Determine the (X, Y) coordinate at the center of the cell enclosing the given text.  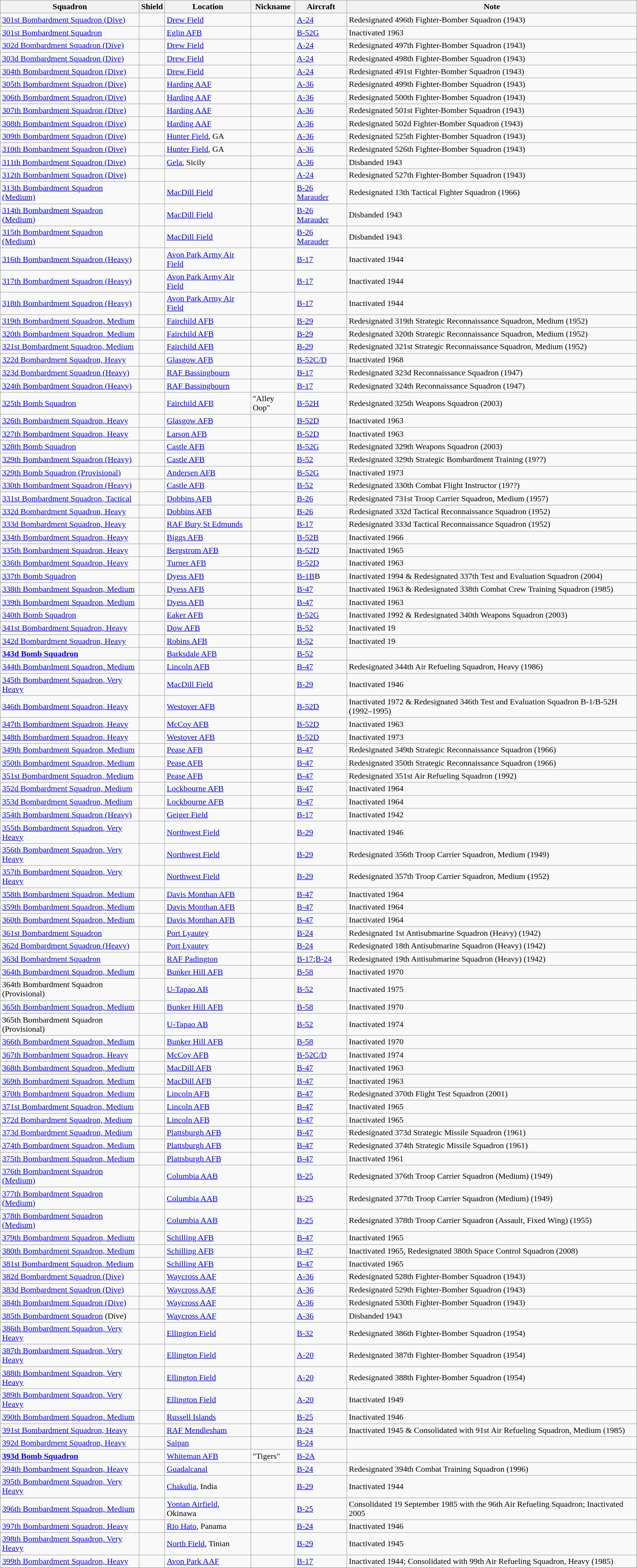
379th Bombardment Squadron, Medium (70, 1238)
Redesignated 530th Fighter-Bomber Squadron (1943) (492, 1303)
Inactivated 1992 & Redesignated 340th Weapons Squadron (2003) (492, 615)
Redesignated 321st Strategic Reconnaissance Squadron, Medium (1952) (492, 347)
B-2A (321, 1456)
387th Bombardment Squadron, Very Heavy (70, 1355)
303d Bombardment Squadron (Dive) (70, 59)
Inactivated 1968 (492, 360)
Inactivated 1945 & Consolidated with 91st Air Refueling Squadron, Medium (1985) (492, 1430)
301st Bombardment Squadron (Dive) (70, 20)
B-52H (321, 403)
302d Bombardment Squadron (Dive) (70, 46)
389th Bombardment Squadron, Very Heavy (70, 1400)
Redesignated 386th Fighter-Bomber Squadron (1954) (492, 1333)
377th Bombardment Squadron (Medium) (70, 1198)
394th Bombardment Squadron, Heavy (70, 1469)
332d Bombardment Squadron, Heavy (70, 511)
358th Bombardment Squadron, Medium (70, 894)
343d Bomb Squadron (70, 654)
Redesignated 499th Fighter-Bomber Squadron (1943) (492, 84)
370th Bombardment Squadron, Medium (70, 1094)
Redesignated 332d Tactical Reconnaissance Squadron (1952) (492, 511)
Redesignated 349th Strategic Reconnaissance Squadron (1966) (492, 750)
Note (492, 7)
Consolidated 19 September 1985 with the 96th Air Refueling Squadron; Inactivated 2005 (492, 1509)
Redesignated 527th Fighter-Bomber Squadron (1943) (492, 175)
"Alley Oop" (273, 403)
Inactivated 1949 (492, 1400)
339th Bombardment Squadron, Medium (70, 602)
Avon Park AAF (208, 1561)
Redesignated 13th Tactical Fighter Squadron (1966) (492, 193)
Location (208, 7)
309th Bombardment Squadron (Dive) (70, 136)
Inactivated 1966 (492, 537)
350th Bombardment Squadron, Medium (70, 763)
Redesignated 526th Fighter-Bomber Squadron (1943) (492, 149)
Shield (152, 7)
375th Bombardment Squadron, Medium (70, 1159)
Inactivated 1975 (492, 990)
Redesignated 528th Fighter-Bomber Squadron (1943) (492, 1277)
384th Bombardment Squadron (Dive) (70, 1303)
371st Bombardment Squadron, Medium (70, 1107)
318th Bombardment Squadron (Heavy) (70, 304)
337th Bomb Squadron (70, 576)
Redesignated 1st Antisubmarine Squadron (Heavy) (1942) (492, 933)
335th Bombardment Squadron, Heavy (70, 550)
321st Bombardment Squadron, Medium (70, 347)
301st Bombardment Squadron (70, 33)
Gela, Sicily (208, 162)
365th Bombardment Squadron (Provisional) (70, 1024)
349th Bombardment Squadron, Medium (70, 750)
B-32 (321, 1333)
Redesignated 387th Fighter-Bomber Squadron (1954) (492, 1355)
B-52B (321, 537)
Inactivated 1994 & Redesignated 337th Test and Evaluation Squadron (2004) (492, 576)
313th Bombardment Squadron (Medium) (70, 193)
319th Bombardment Squadron, Medium (70, 321)
368th Bombardment Squadron, Medium (70, 1068)
Redesignated 373d Strategic Missile Squadron (1961) (492, 1133)
Redesignated 496th Fighter-Bomber Squadron (1943) (492, 20)
Redesignated 731st Troop Carrier Squadron, Medium (1957) (492, 499)
342d Bombardment Squadron, Heavy (70, 641)
347th Bombardment Squadron, Heavy (70, 724)
Redesignated 329th Weapons Squadron (2003) (492, 447)
Redesignated 497th Fighter-Bomber Squadron (1943) (492, 46)
351st Bombardment Squadron, Medium (70, 776)
306th Bombardment Squadron (Dive) (70, 97)
372d Bombardment Squadron, Medium (70, 1120)
356th Bombardment Squadron, Very Heavy (70, 854)
322d Bombardment Squadron, Heavy (70, 360)
364th Bombardment Squadron, Medium (70, 972)
329th Bomb Squadron (Provisional) (70, 473)
Inactivated 1945 (492, 1543)
336th Bombardment Squadron, Heavy (70, 563)
380th Bombardment Squadron, Medium (70, 1251)
364th Bombardment Squadron (Provisional) (70, 990)
Redesignated 330th Combat Flight Instructor (19??) (492, 486)
Redesignated 357th Troop Carrier Squadron, Medium (1952) (492, 877)
Redesignated 319th Strategic Reconnaissance Squadron, Medium (1952) (492, 321)
390th Bombardment Squadron, Medium (70, 1417)
399th Bombardment Squadron, Heavy (70, 1561)
327th Bombardment Squadron, Heavy (70, 434)
Redesignated 388th Fighter-Bomber Squadron (1954) (492, 1377)
338th Bombardment Squadron, Medium (70, 589)
325th Bomb Squadron (70, 403)
310th Bombardment Squadron (Dive) (70, 149)
381st Bombardment Squadron, Medium (70, 1264)
323d Bombardment Squadron (Heavy) (70, 373)
363d Bombardment Squadron (70, 959)
396th Bombardment Squadron, Medium (70, 1509)
Inactivated 1972 & Redesignated 346th Test and Evaluation Squadron B-1/B-52H (1992–1995) (492, 706)
RAF Bury St Edmunds (208, 524)
Inactivated 1963 & Redesignated 338th Combat Crew Training Squadron (1985) (492, 589)
Redesignated 498th Fighter-Bomber Squadron (1943) (492, 59)
Aircraft (321, 7)
Eglin AFB (208, 33)
Redesignated 501st Fighter-Bomber Squadron (1943) (492, 110)
Inactivated 1942 (492, 815)
Squadron (70, 7)
340th Bomb Squadron (70, 615)
378th Bombardment Squadron (Medium) (70, 1220)
Redesignated 374th Strategic Missile Squadron (1961) (492, 1146)
311th Bombardment Squadron (Dive) (70, 162)
Redesignated 18th Antisubmarine Squadron (Heavy) (1942) (492, 946)
341st Bombardment Squadron, Heavy (70, 628)
Redesignated 329th Strategic Bombardment Training (19??) (492, 460)
362d Bombardment Squadron (Heavy) (70, 946)
Russell Islands (208, 1417)
393d Bomb Squadron (70, 1456)
Redesignated 325th Weapons Squadron (2003) (492, 403)
North Field, Tinian (208, 1543)
Redesignated 324th Reconnaissance Squadron (1947) (492, 386)
314th Bombardment Squadron (Medium) (70, 215)
307th Bombardment Squadron (Dive) (70, 110)
B-17;B-24 (321, 959)
367th Bombardment Squadron, Heavy (70, 1055)
326th Bombardment Squadron, Heavy (70, 421)
Andersen AFB (208, 473)
357th Bombardment Squadron, Very Heavy (70, 877)
345th Bombardment Squadron, Very Heavy (70, 685)
353d Bombardment Squadron, Medium (70, 802)
354th Bombardment Squadron (Heavy) (70, 815)
Redesignated 529th Fighter-Bomber Squadron (1943) (492, 1290)
Redesignated 502d Fighter-Bomber Squadron (1943) (492, 123)
355th Bombardment Squadron, Very Heavy (70, 832)
Robins AFB (208, 641)
329th Bombardment Squadron (Heavy) (70, 460)
346th Bombardment Squadron, Heavy (70, 706)
"Tigers" (273, 1456)
398th Bombardment Squadron, Very Heavy (70, 1543)
Chakulia, India (208, 1486)
Redesignated 491st Fighter-Bomber Squadron (1943) (492, 71)
Eaker AFB (208, 615)
308th Bombardment Squadron (Dive) (70, 123)
361st Bombardment Squadron (70, 933)
305th Bombardment Squadron (Dive) (70, 84)
376th Bombardment Squadron (Medium) (70, 1176)
316th Bombardment Squadron (Heavy) (70, 259)
Barksdale AFB (208, 654)
Redesignated 370th Flight Test Squadron (2001) (492, 1094)
366th Bombardment Squadron, Medium (70, 1042)
Geiger Field (208, 815)
304th Bombardment Squadron (Dive) (70, 71)
330th Bombardment Squadron (Heavy) (70, 486)
392d Bombardment Squadron, Heavy (70, 1443)
383d Bombardment Squadron (Dive) (70, 1290)
333d Bombardment Squadron, Heavy (70, 524)
395th Bombardment Squadron, Very Heavy (70, 1486)
Redesignated 350th Strategic Reconnaissance Squadron (1966) (492, 763)
Dow AFB (208, 628)
317th Bombardment Squadron (Heavy) (70, 281)
373d Bombardment Squadron, Medium (70, 1133)
Saipan (208, 1443)
RAF Mendlesham (208, 1430)
391st Bombardment Squadron, Heavy (70, 1430)
385th Bombardment Squadron (Dive) (70, 1316)
365th Bombardment Squadron, Medium (70, 1007)
348th Bombardment Squadron, Heavy (70, 737)
Redesignated 333d Tactical Reconnaissance Squadron (1952) (492, 524)
Redesignated 377th Troop Carrier Squadron (Medium) (1949) (492, 1198)
Guadalcanal (208, 1469)
328th Bomb Squadron (70, 447)
Inactivated 1944; Consolidated with 99th Air Refueling Squadron, Heavy (1985) (492, 1561)
Yontan Airfield, Okinawa (208, 1509)
369th Bombardment Squadron, Medium (70, 1081)
382d Bombardment Squadron (Dive) (70, 1277)
Bergstrom AFB (208, 550)
320th Bombardment Squadron, Medium (70, 334)
Larson AFB (208, 434)
Nickname (273, 7)
315th Bombardment Squadron (Medium) (70, 237)
RAF Padington (208, 959)
Redesignated 525th Fighter-Bomber Squadron (1943) (492, 136)
388th Bombardment Squadron, Very Heavy (70, 1377)
Redesignated 323d Reconnaissance Squadron (1947) (492, 373)
Turner AFB (208, 563)
Redesignated 19th Antisubmarine Squadron (Heavy) (1942) (492, 959)
Redesignated 378th Troop Carrier Squadron (Assault, Fixed Wing) (1955) (492, 1220)
Inactivated 1961 (492, 1159)
Redesignated 394th Combat Training Squadron (1996) (492, 1469)
Redesignated 376th Troop Carrier Squadron (Medium) (1949) (492, 1176)
Biggs AFB (208, 537)
Redesignated 320th Strategic Reconnaissance Squadron, Medium (1952) (492, 334)
Redesignated 351st Air Refueling Squadron (1992) (492, 776)
334th Bombardment Squadron, Heavy (70, 537)
312th Bombardment Squadron (Dive) (70, 175)
397th Bombardment Squadron, Heavy (70, 1526)
331st Bombardment Squadron, Tactical (70, 499)
Inactivated 1965, Redesignated 380th Space Control Squadron (2008) (492, 1251)
359th Bombardment Squadron, Medium (70, 907)
324th Bombardment Squadron (Heavy) (70, 386)
374th Bombardment Squadron, Medium (70, 1146)
Redesignated 356th Troop Carrier Squadron, Medium (1949) (492, 854)
Redesignated 344th Air Refueling Squadron, Heavy (1986) (492, 667)
Whiteman AFB (208, 1456)
Redesignated 500th Fighter-Bomber Squadron (1943) (492, 97)
360th Bombardment Squadron, Medium (70, 920)
352d Bombardment Squadron, Medium (70, 789)
344th Bombardment Squadron, Medium (70, 667)
Rio Hato, Panama (208, 1526)
386th Bombardment Squadron, Very Heavy (70, 1333)
B-1BB (321, 576)
